Detect which cell encompasses the target text, then output its (X, Y) center coordinate. 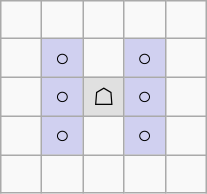
☖ (104, 97)
